Determine the (x, y) coordinate at the center of the cell enclosing the given text.  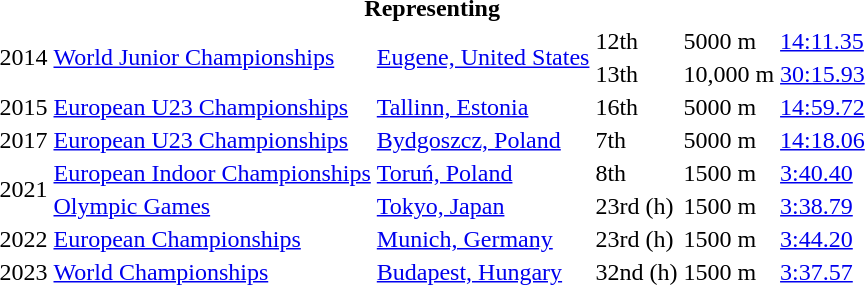
Tokyo, Japan (483, 206)
World Junior Championships (212, 58)
10,000 m (729, 74)
European Championships (212, 239)
Eugene, United States (483, 58)
Tallinn, Estonia (483, 107)
European Indoor Championships (212, 173)
16th (636, 107)
Olympic Games (212, 206)
8th (636, 173)
12th (636, 41)
Bydgoszcz, Poland (483, 140)
Toruń, Poland (483, 173)
Munich, Germany (483, 239)
7th (636, 140)
13th (636, 74)
